For the text-containing cell, return its midpoint in [x, y] coordinate format. 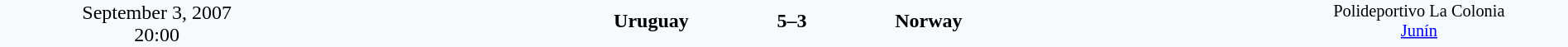
5–3 [791, 21]
September 3, 200720:00 [157, 23]
Polideportivo La ColoniaJunín [1419, 23]
Uruguay [501, 21]
Norway [1082, 21]
